Return the [x, y] coordinate for the center point of the cell that contains the specified text.  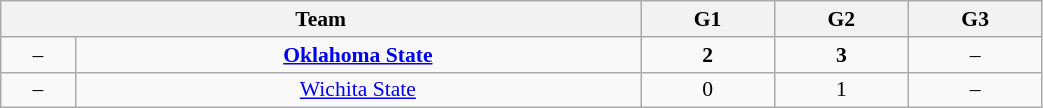
Oklahoma State [358, 55]
Wichita State [358, 90]
G2 [841, 19]
2 [708, 55]
G1 [708, 19]
0 [708, 90]
3 [841, 55]
Team [321, 19]
1 [841, 90]
G3 [975, 19]
